Search for the cell housing the specified text and yield its (X, Y) center coordinate. 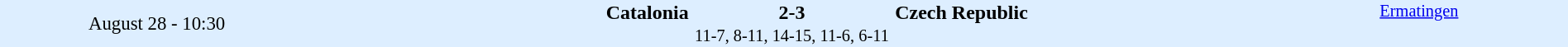
11-7, 8-11, 14-15, 11-6, 6-11 (792, 36)
2-3 (791, 12)
Czech Republic (1082, 12)
Catalonia (501, 12)
Ermatingen (1419, 23)
August 28 - 10:30 (157, 23)
